Provide the (X, Y) coordinate of the cell's center where the given text is located.  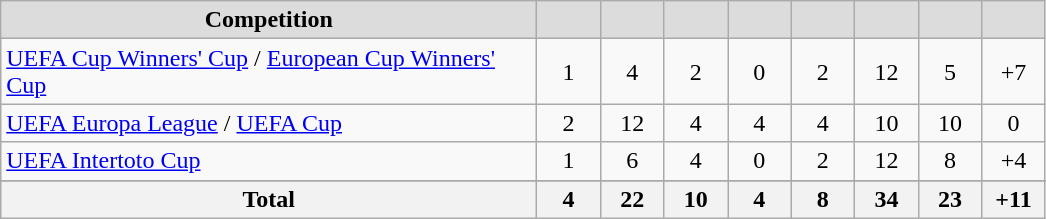
34 (887, 199)
Total (269, 199)
UEFA Europa League / UEFA Cup (269, 123)
Competition (269, 20)
+7 (1014, 72)
23 (950, 199)
5 (950, 72)
+4 (1014, 161)
UEFA Intertoto Cup (269, 161)
+11 (1014, 199)
UEFA Cup Winners' Cup / European Cup Winners' Cup (269, 72)
6 (632, 161)
22 (632, 199)
